For the text-containing cell, return its midpoint in [X, Y] coordinate format. 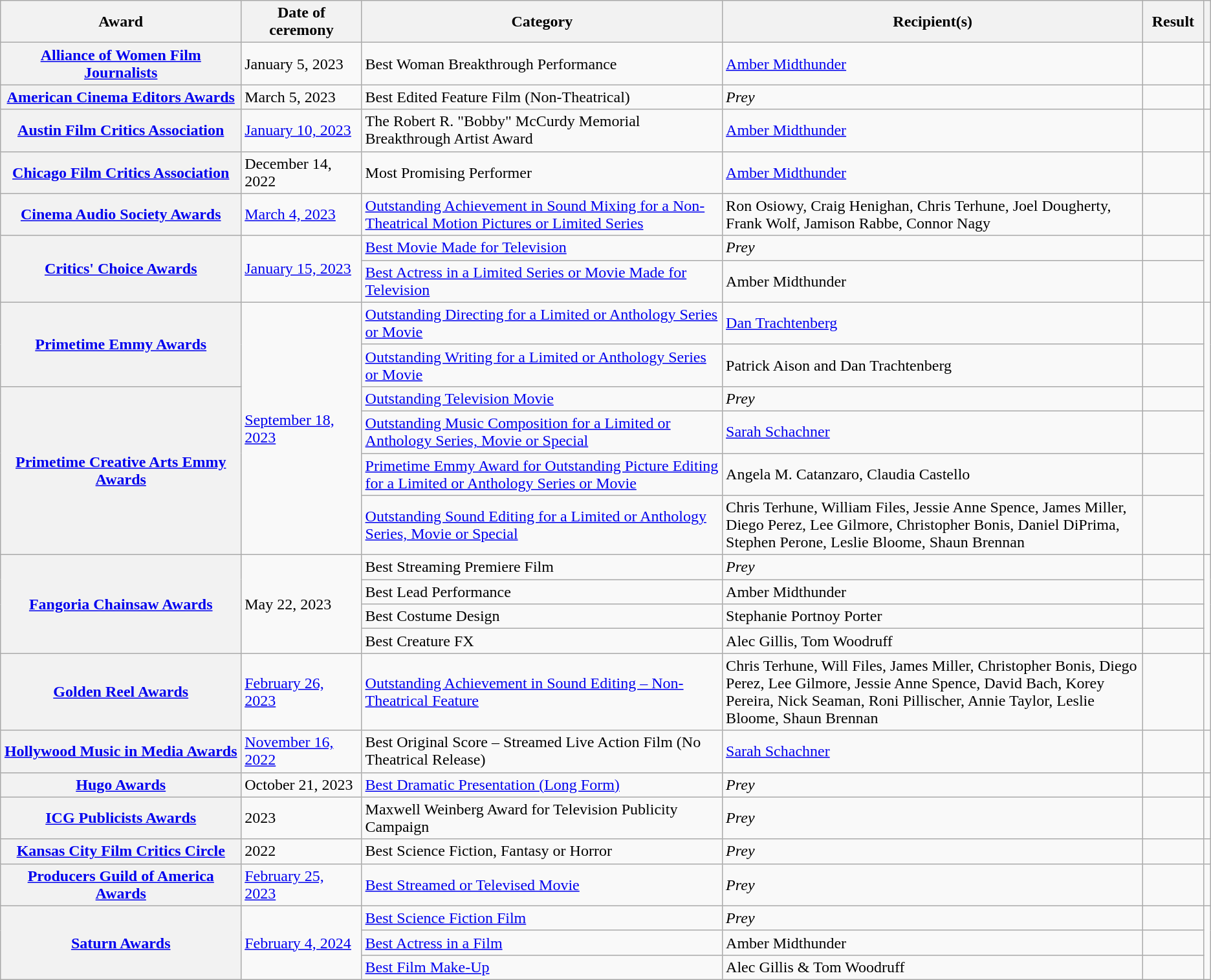
January 15, 2023 [301, 269]
Saturn Awards [121, 942]
Best Actress in a Film [542, 942]
Critics' Choice Awards [121, 269]
February 26, 2023 [301, 692]
Recipient(s) [933, 22]
Best Streamed or Televised Movie [542, 885]
Kansas City Film Critics Circle [121, 851]
Best Actress in a Limited Series or Movie Made for Television [542, 281]
Category [542, 22]
Best Movie Made for Television [542, 248]
Best Science Fiction, Fantasy or Horror [542, 851]
Angela M. Catanzaro, Claudia Castello [933, 474]
Maxwell Weinberg Award for Television Publicity Campaign [542, 818]
Patrick Aison and Dan Trachtenberg [933, 365]
Ron Osiowy, Craig Henighan, Chris Terhune, Joel Dougherty, Frank Wolf, Jamison Rabbe, Connor Nagy [933, 215]
Best Original Score – Streamed Live Action Film (No Theatrical Release) [542, 752]
Dan Trachtenberg [933, 323]
Alec Gillis, Tom Woodruff [933, 641]
Fangoria Chainsaw Awards [121, 604]
March 4, 2023 [301, 215]
January 5, 2023 [301, 63]
Best Film Make-Up [542, 967]
Primetime Emmy Award for Outstanding Picture Editing for a Limited or Anthology Series or Movie [542, 474]
Chicago Film Critics Association [121, 172]
Outstanding Writing for a Limited or Anthology Series or Movie [542, 365]
Outstanding Directing for a Limited or Anthology Series or Movie [542, 323]
Best Streaming Premiere Film [542, 567]
March 5, 2023 [301, 97]
Cinema Audio Society Awards [121, 215]
Golden Reel Awards [121, 692]
Outstanding Achievement in Sound Mixing for a Non-Theatrical Motion Pictures or Limited Series [542, 215]
Outstanding Television Movie [542, 398]
Primetime Emmy Awards [121, 344]
Best Costume Design [542, 616]
Outstanding Achievement in Sound Editing – Non-Theatrical Feature [542, 692]
September 18, 2023 [301, 428]
Best Science Fiction Film [542, 918]
February 25, 2023 [301, 885]
January 10, 2023 [301, 131]
Best Edited Feature Film (Non-Theatrical) [542, 97]
Hollywood Music in Media Awards [121, 752]
Most Promising Performer [542, 172]
Best Dramatic Presentation (Long Form) [542, 785]
Stephanie Portnoy Porter [933, 616]
2022 [301, 851]
Best Lead Performance [542, 592]
December 14, 2022 [301, 172]
Outstanding Sound Editing for a Limited or Anthology Series, Movie or Special [542, 525]
Result [1173, 22]
Award [121, 22]
2023 [301, 818]
Outstanding Music Composition for a Limited or Anthology Series, Movie or Special [542, 432]
American Cinema Editors Awards [121, 97]
The Robert R. "Bobby" McCurdy Memorial Breakthrough Artist Award [542, 131]
October 21, 2023 [301, 785]
Alec Gillis & Tom Woodruff [933, 967]
Hugo Awards [121, 785]
Austin Film Critics Association [121, 131]
Primetime Creative Arts Emmy Awards [121, 470]
Alliance of Women Film Journalists [121, 63]
May 22, 2023 [301, 604]
ICG Publicists Awards [121, 818]
Date of ceremony [301, 22]
Producers Guild of America Awards [121, 885]
Best Creature FX [542, 641]
Best Woman Breakthrough Performance [542, 63]
February 4, 2024 [301, 942]
November 16, 2022 [301, 752]
